Find where the given text appears and provide that cell's center as (x, y) coordinate. 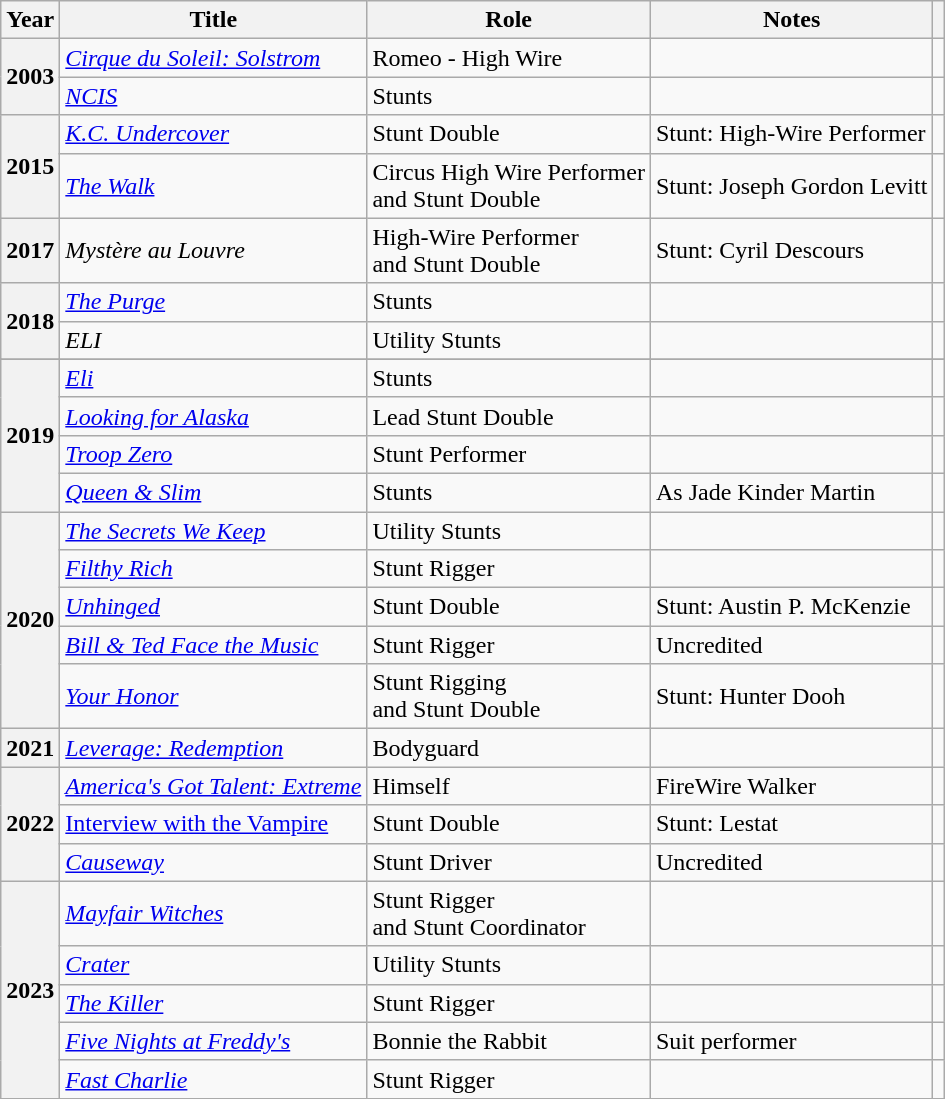
Bonnie the Rabbit (509, 1041)
America's Got Talent: Extreme (214, 786)
Fast Charlie (214, 1079)
2021 (30, 748)
Stunt Rigger and Stunt Coordinator (509, 914)
Stunt: Lestat (791, 824)
Stunt: Cyril Descours (791, 250)
Your Honor (214, 696)
Causeway (214, 862)
Title (214, 20)
Leverage: Redemption (214, 748)
Stunt: High-Wire Performer (791, 134)
ELI (214, 340)
Filthy Rich (214, 569)
High-Wire Performer and Stunt Double (509, 250)
Stunt Performer (509, 454)
2015 (30, 166)
Five Nights at Freddy's (214, 1041)
The Walk (214, 186)
2003 (30, 77)
Unhinged (214, 607)
Stunt Driver (509, 862)
Bill & Ted Face the Music (214, 645)
Queen & Slim (214, 492)
2017 (30, 250)
Troop Zero (214, 454)
Stunt: Joseph Gordon Levitt (791, 186)
Looking for Alaska (214, 416)
Notes (791, 20)
K.C. Undercover (214, 134)
Eli (214, 378)
Mystère au Louvre (214, 250)
As Jade Kinder Martin (791, 492)
Cirque du Soleil: Solstrom (214, 58)
2019 (30, 435)
The Killer (214, 1003)
NCIS (214, 96)
Crater (214, 965)
Circus High Wire Performer and Stunt Double (509, 186)
Role (509, 20)
Interview with the Vampire (214, 824)
Romeo - High Wire (509, 58)
Bodyguard (509, 748)
The Purge (214, 302)
Lead Stunt Double (509, 416)
Stunt: Hunter Dooh (791, 696)
Suit performer (791, 1041)
2018 (30, 321)
Stunt Rigging and Stunt Double (509, 696)
Stunt: Austin P. McKenzie (791, 607)
2022 (30, 824)
2020 (30, 620)
FireWire Walker (791, 786)
The Secrets We Keep (214, 531)
Mayfair Witches (214, 914)
Himself (509, 786)
2023 (30, 990)
Year (30, 20)
